Detect which cell encompasses the target text, then output its [X, Y] center coordinate. 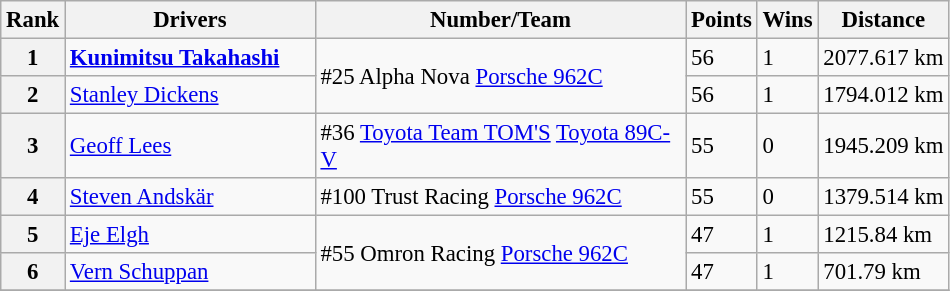
1215.84 km [884, 235]
#100 Trust Racing Porsche 962C [500, 197]
Kunimitsu Takahashi [190, 58]
Distance [884, 20]
2 [33, 95]
3 [33, 146]
5 [33, 235]
Stanley Dickens [190, 95]
#36 Toyota Team TOM'S Toyota 89C-V [500, 146]
Steven Andskär [190, 197]
#25 Alpha Nova Porsche 962C [500, 76]
#55 Omron Racing Porsche 962C [500, 254]
1794.012 km [884, 95]
Rank [33, 20]
2077.617 km [884, 58]
Eje Elgh [190, 235]
47 [722, 235]
1945.209 km [884, 146]
Number/Team [500, 20]
Points [722, 20]
Drivers [190, 20]
4 [33, 197]
Wins [788, 20]
1379.514 km [884, 197]
Geoff Lees [190, 146]
